Determine the (X, Y) coordinate at the center of the cell enclosing the given text.  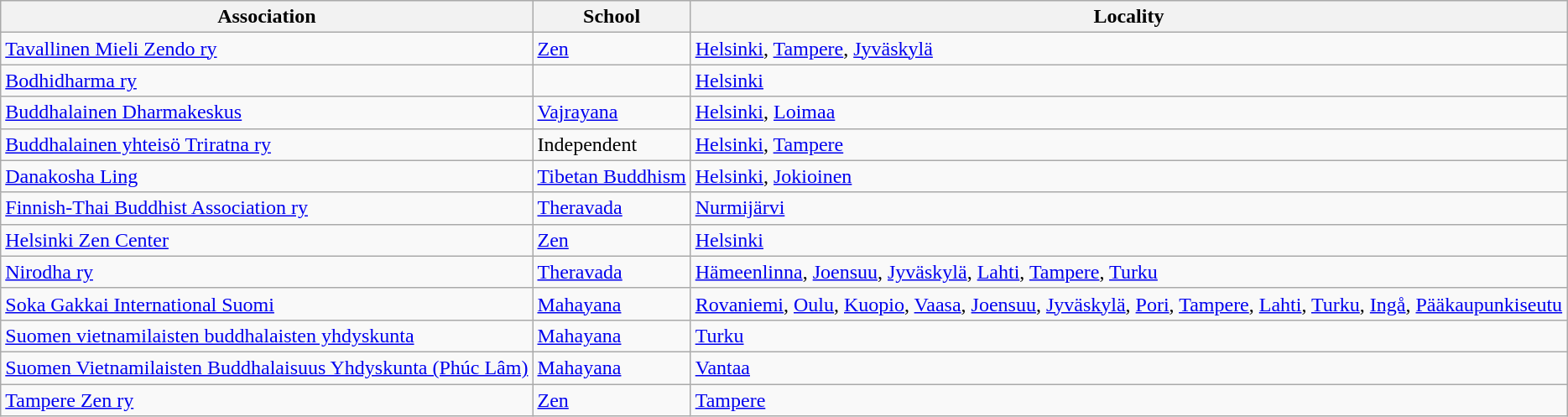
Tibetan Buddhism (612, 176)
Turku (1128, 336)
Buddhalainen Dharmakeskus (267, 112)
Tavallinen Mieli Zendo ry (267, 49)
Helsinki, Tampere (1128, 144)
Helsinki, Loimaa (1128, 112)
Hämeenlinna, Joensuu, Jyväskylä, Lahti, Tampere, Turku (1128, 272)
Tampere Zen ry (267, 400)
Suomen vietnamilaisten buddhalaisten yhdyskunta (267, 336)
Nirodha ry (267, 272)
Suomen Vietnamilaisten Buddhalaisuus Yhdyskunta (Phúc Lâm) (267, 367)
Vajrayana (612, 112)
Bodhidharma ry (267, 81)
Finnish-Thai Buddhist Association ry (267, 208)
Buddhalainen yhteisö Triratna ry (267, 144)
School (612, 17)
Danakosha Ling (267, 176)
Independent (612, 144)
Helsinki, Jokioinen (1128, 176)
Nurmijärvi (1128, 208)
Helsinki Zen Center (267, 240)
Helsinki, Tampere, Jyväskylä (1128, 49)
Rovaniemi, Oulu, Kuopio, Vaasa, Joensuu, Jyväskylä, Pori, Tampere, Lahti, Turku, Ingå, Pääkaupunkiseutu (1128, 304)
Vantaa (1128, 367)
Association (267, 17)
Soka Gakkai International Suomi (267, 304)
Locality (1128, 17)
Tampere (1128, 400)
